Scan for the cell matching the given text and deliver its [X, Y] coordinate at center. 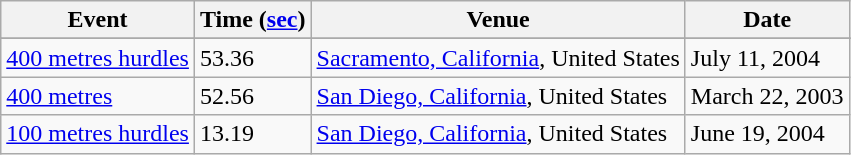
400 metres hurdles [98, 58]
March 22, 2003 [767, 96]
Date [767, 20]
100 metres hurdles [98, 134]
53.36 [252, 58]
July 11, 2004 [767, 58]
400 metres [98, 96]
Event [98, 20]
13.19 [252, 134]
52.56 [252, 96]
Sacramento, California, United States [498, 58]
Time (sec) [252, 20]
June 19, 2004 [767, 134]
Venue [498, 20]
